From the cell containing the given text, extract its center point as (x, y) coordinate. 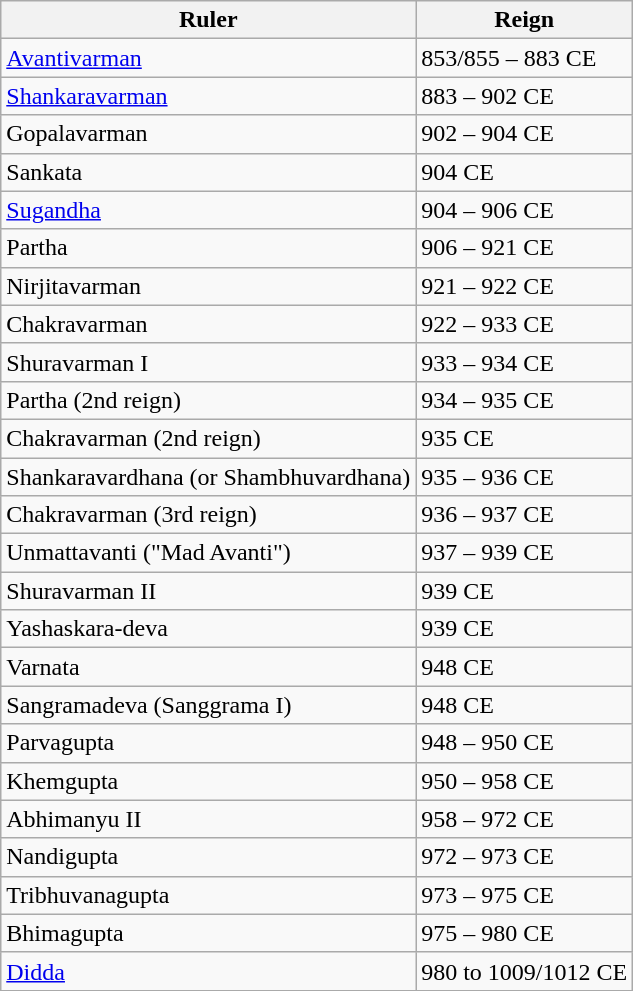
Shankaravarman (208, 96)
904 CE (524, 172)
948 – 950 CE (524, 743)
Tribhuvanagupta (208, 895)
Didda (208, 971)
Parvagupta (208, 743)
Shuravarman I (208, 362)
Partha (208, 248)
936 – 937 CE (524, 515)
Avantivarman (208, 58)
Shuravarman II (208, 591)
Shankaravardhana (or Shambhuvardhana) (208, 477)
Partha (2nd reign) (208, 400)
950 – 958 CE (524, 781)
904 – 906 CE (524, 210)
980 to 1009/1012 CE (524, 971)
Chakravarman (2nd reign) (208, 438)
937 – 939 CE (524, 553)
Nandigupta (208, 857)
Yashaskara-deva (208, 629)
973 – 975 CE (524, 895)
934 – 935 CE (524, 400)
933 – 934 CE (524, 362)
Sankata (208, 172)
975 – 980 CE (524, 933)
Varnata (208, 667)
Reign (524, 20)
Chakravarman (208, 324)
935 CE (524, 438)
Chakravarman (3rd reign) (208, 515)
922 – 933 CE (524, 324)
906 – 921 CE (524, 248)
883 – 902 CE (524, 96)
Sangramadeva (Sanggrama I) (208, 705)
935 – 936 CE (524, 477)
921 – 922 CE (524, 286)
Bhimagupta (208, 933)
Ruler (208, 20)
Nirjitavarman (208, 286)
958 – 972 CE (524, 819)
Sugandha (208, 210)
Unmattavanti ("Mad Avanti") (208, 553)
Abhimanyu II (208, 819)
Khemgupta (208, 781)
972 – 973 CE (524, 857)
Gopalavarman (208, 134)
853/855 – 883 CE (524, 58)
902 – 904 CE (524, 134)
